Pinpoint the cell where the given text exists, returning its (X, Y) midpoint coordinate. 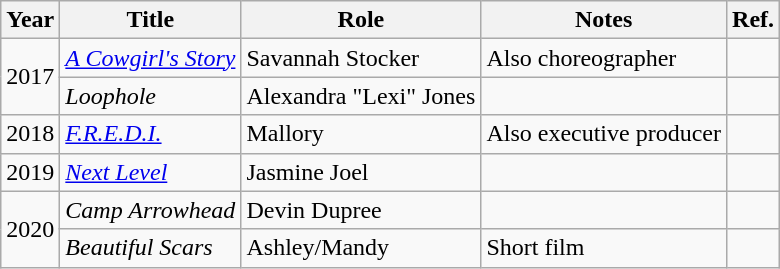
Alexandra "Lexi" Jones (361, 96)
Also executive producer (604, 134)
Ref. (754, 20)
Jasmine Joel (361, 172)
Notes (604, 20)
Also choreographer (604, 58)
Year (30, 20)
F.R.E.D.I. (150, 134)
Next Level (150, 172)
Ashley/Mandy (361, 248)
Savannah Stocker (361, 58)
Mallory (361, 134)
2017 (30, 77)
Title (150, 20)
A Cowgirl's Story (150, 58)
Loophole (150, 96)
2019 (30, 172)
Short film (604, 248)
Devin Dupree (361, 210)
Role (361, 20)
Camp Arrowhead (150, 210)
Beautiful Scars (150, 248)
2020 (30, 229)
2018 (30, 134)
